Capture the cell that displays the provided text and extract its (x, y) central coordinate. 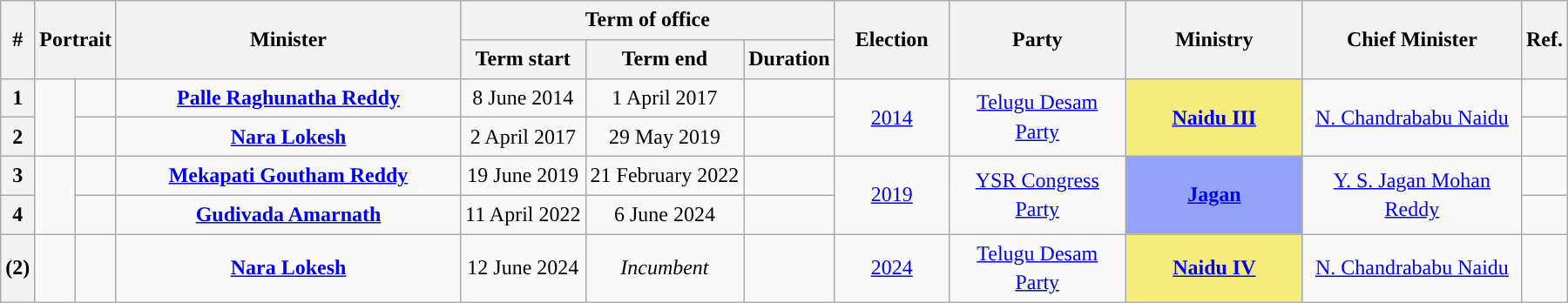
Naidu III (1214, 117)
2 April 2017 (524, 138)
2019 (892, 195)
4 (17, 214)
Jagan (1214, 195)
Minister (287, 40)
Duration (789, 59)
1 April 2017 (665, 98)
2 (17, 138)
Party (1037, 40)
Ministry (1214, 40)
Naidu IV (1214, 268)
(2) (17, 268)
3 (17, 176)
29 May 2019 (665, 138)
Term end (665, 59)
Chief Minister (1411, 40)
Ref. (1544, 40)
2014 (892, 117)
1 (17, 98)
Mekapati Goutham Reddy (287, 176)
19 June 2019 (524, 176)
11 April 2022 (524, 214)
Gudivada Amarnath (287, 214)
21 February 2022 (665, 176)
12 June 2024 (524, 268)
Term start (524, 59)
YSR Congress Party (1037, 195)
Portrait (76, 40)
# (17, 40)
Election (892, 40)
Incumbent (665, 268)
2024 (892, 268)
Palle Raghunatha Reddy (287, 98)
Y. S. Jagan Mohan Reddy (1411, 195)
Term of office (648, 21)
6 June 2024 (665, 214)
8 June 2014 (524, 98)
